Detect which cell encompasses the target text, then output its (x, y) center coordinate. 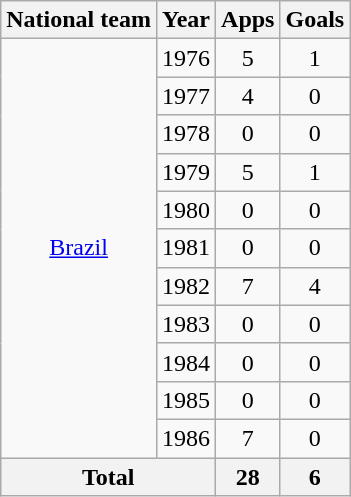
1976 (186, 58)
1986 (186, 438)
Apps (248, 20)
National team (79, 20)
1983 (186, 324)
1978 (186, 134)
1981 (186, 248)
1984 (186, 362)
Year (186, 20)
Goals (315, 20)
Total (108, 477)
6 (315, 477)
1982 (186, 286)
1977 (186, 96)
Brazil (79, 248)
28 (248, 477)
1979 (186, 172)
1985 (186, 400)
1980 (186, 210)
